Pinpoint the cell where the given text exists, returning its (X, Y) midpoint coordinate. 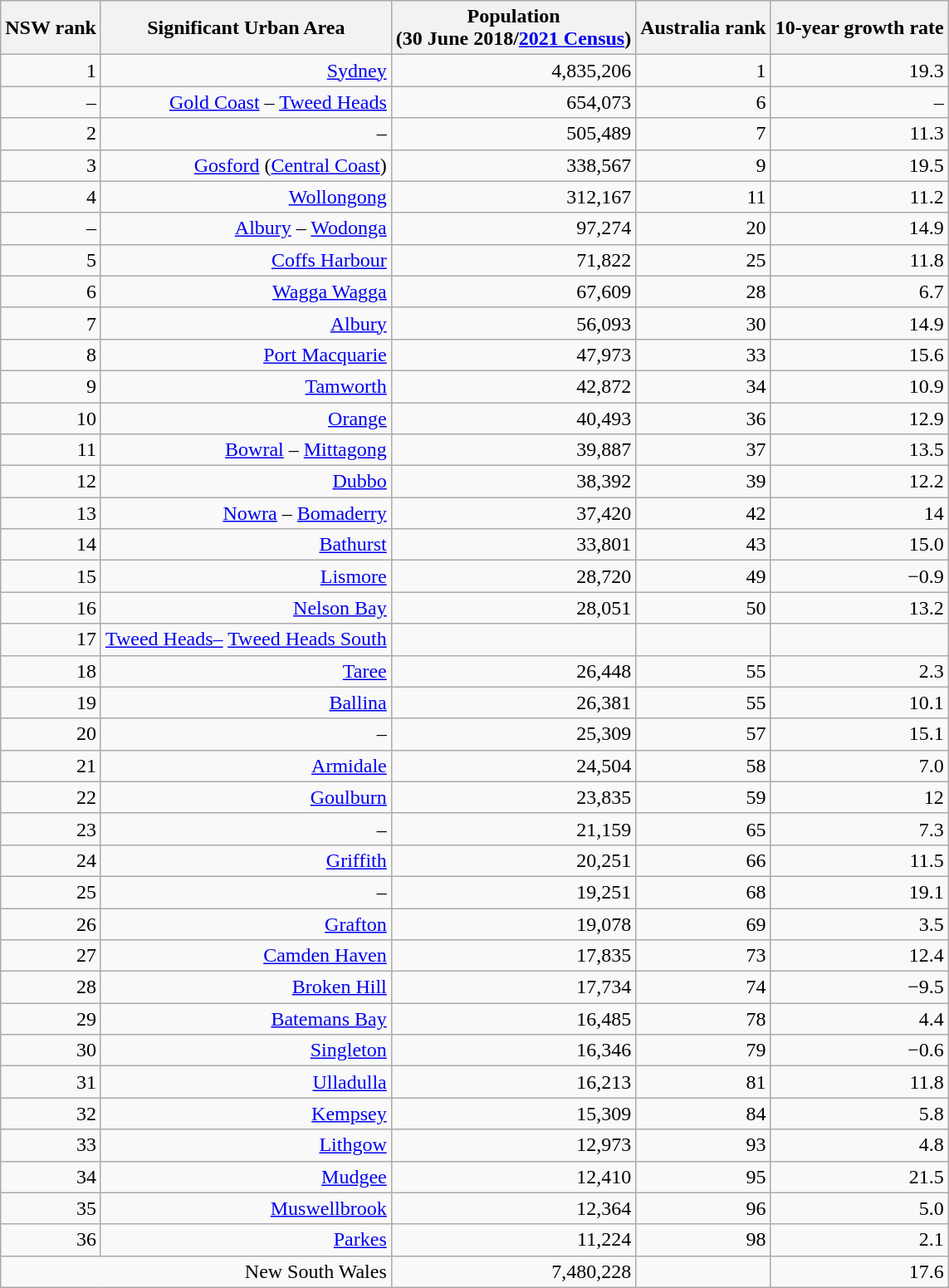
32 (51, 1114)
Sydney (246, 71)
19,251 (513, 892)
4,835,206 (513, 71)
15 (51, 576)
22 (51, 797)
98 (703, 1240)
81 (703, 1082)
68 (703, 892)
−9.5 (859, 987)
4.4 (859, 1019)
Ballina (246, 703)
New South Wales (196, 1271)
13.5 (859, 450)
19,078 (513, 924)
57 (703, 734)
11.3 (859, 134)
Singleton (246, 1050)
39,887 (513, 450)
Population(30 June 2018/2021 Census) (513, 28)
15,309 (513, 1114)
67,609 (513, 291)
Orange (246, 418)
38,392 (513, 482)
Bathurst (246, 545)
19.1 (859, 892)
Muswellbrook (246, 1208)
Port Macquarie (246, 355)
11.2 (859, 197)
17 (51, 639)
12.4 (859, 956)
Lithgow (246, 1145)
17.6 (859, 1271)
31 (51, 1082)
Grafton (246, 924)
42 (703, 513)
47,973 (513, 355)
56,093 (513, 323)
37 (703, 450)
Dubbo (246, 482)
59 (703, 797)
Albury (246, 323)
10 (51, 418)
16,485 (513, 1019)
23,835 (513, 797)
Ulladulla (246, 1082)
25,309 (513, 734)
73 (703, 956)
13.2 (859, 608)
58 (703, 766)
27 (51, 956)
42,872 (513, 386)
11.5 (859, 860)
4.8 (859, 1145)
12,364 (513, 1208)
97,274 (513, 228)
12,973 (513, 1145)
3 (51, 165)
12,410 (513, 1177)
Nowra – Bomaderry (246, 513)
16,213 (513, 1082)
50 (703, 608)
10.9 (859, 386)
74 (703, 987)
7.0 (859, 766)
10.1 (859, 703)
Griffith (246, 860)
26 (51, 924)
79 (703, 1050)
17,734 (513, 987)
49 (703, 576)
5.8 (859, 1114)
Wagga Wagga (246, 291)
12.2 (859, 482)
Albury – Wodonga (246, 228)
Gosford (Central Coast) (246, 165)
505,489 (513, 134)
78 (703, 1019)
Wollongong (246, 197)
Batemans Bay (246, 1019)
Parkes (246, 1240)
23 (51, 829)
Lismore (246, 576)
20,251 (513, 860)
312,167 (513, 197)
Tamworth (246, 386)
19 (51, 703)
19.3 (859, 71)
Coffs Harbour (246, 260)
95 (703, 1177)
2.3 (859, 671)
16,346 (513, 1050)
−0.9 (859, 576)
7,480,228 (513, 1271)
18 (51, 671)
33,801 (513, 545)
19.5 (859, 165)
84 (703, 1114)
2.1 (859, 1240)
6.7 (859, 291)
24 (51, 860)
4 (51, 197)
5 (51, 260)
26,448 (513, 671)
Nelson Bay (246, 608)
Broken Hill (246, 987)
69 (703, 924)
Mudgee (246, 1177)
39 (703, 482)
13 (51, 513)
35 (51, 1208)
10-year growth rate (859, 28)
3.5 (859, 924)
7.3 (859, 829)
Tweed Heads– Tweed Heads South (246, 639)
12.9 (859, 418)
17,835 (513, 956)
21,159 (513, 829)
93 (703, 1145)
37,420 (513, 513)
Kempsey (246, 1114)
15.1 (859, 734)
28,051 (513, 608)
Australia rank (703, 28)
71,822 (513, 260)
15.0 (859, 545)
96 (703, 1208)
2 (51, 134)
29 (51, 1019)
11,224 (513, 1240)
5.0 (859, 1208)
21.5 (859, 1177)
28,720 (513, 576)
Camden Haven (246, 956)
24,504 (513, 766)
15.6 (859, 355)
65 (703, 829)
8 (51, 355)
26,381 (513, 703)
Gold Coast – Tweed Heads (246, 102)
NSW rank (51, 28)
43 (703, 545)
Taree (246, 671)
16 (51, 608)
654,073 (513, 102)
−0.6 (859, 1050)
Armidale (246, 766)
21 (51, 766)
66 (703, 860)
338,567 (513, 165)
40,493 (513, 418)
Goulburn (246, 797)
Bowral – Mittagong (246, 450)
Significant Urban Area (246, 28)
